For the text-containing cell, return its midpoint in (X, Y) coordinate format. 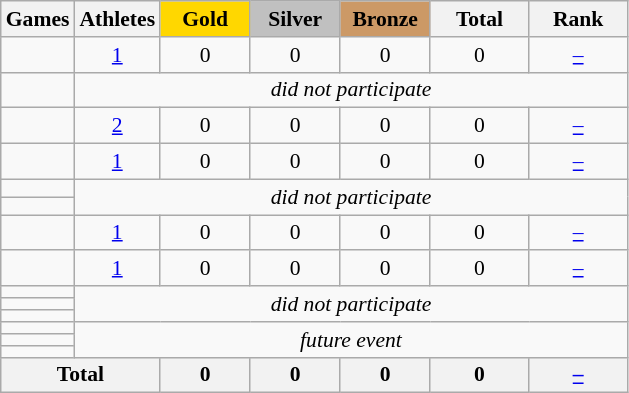
Rank (578, 19)
Gold (205, 19)
future event (350, 340)
Bronze (385, 19)
Athletes (117, 19)
2 (117, 126)
Silver (295, 19)
Games (38, 19)
